Search for the cell housing the specified text and yield its (X, Y) center coordinate. 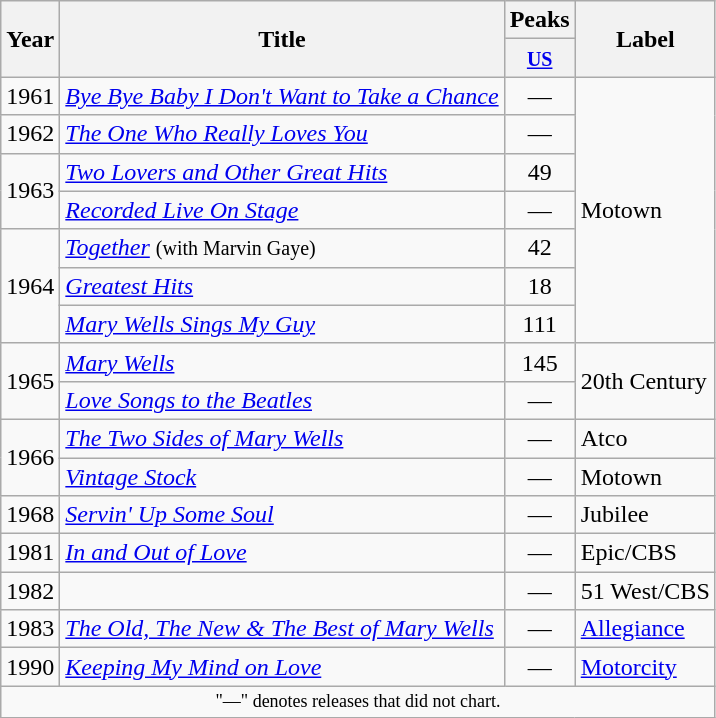
20th Century (645, 381)
Mary Wells (282, 362)
"—" denotes releases that did not chart. (358, 702)
Mary Wells Sings My Guy (282, 324)
The Two Sides of Mary Wells (282, 438)
145 (540, 362)
42 (540, 248)
1965 (30, 381)
Servin' Up Some Soul (282, 515)
111 (540, 324)
Jubilee (645, 515)
1990 (30, 667)
Peaks (540, 20)
Label (645, 39)
1966 (30, 457)
Love Songs to the Beatles (282, 400)
49 (540, 172)
1962 (30, 134)
Epic/CBS (645, 553)
Two Lovers and Other Great Hits (282, 172)
In and Out of Love (282, 553)
Greatest Hits (282, 286)
1981 (30, 553)
18 (540, 286)
Motorcity (645, 667)
The Old, The New & The Best of Mary Wells (282, 629)
Recorded Live On Stage (282, 210)
1961 (30, 96)
Bye Bye Baby I Don't Want to Take a Chance (282, 96)
Vintage Stock (282, 477)
Atco (645, 438)
Allegiance (645, 629)
1964 (30, 286)
US (540, 58)
Keeping My Mind on Love (282, 667)
51 West/CBS (645, 591)
Year (30, 39)
Title (282, 39)
1983 (30, 629)
1982 (30, 591)
1963 (30, 191)
The One Who Really Loves You (282, 134)
1968 (30, 515)
Together (with Marvin Gaye) (282, 248)
